Return (X, Y) of the center of cell containing provided text 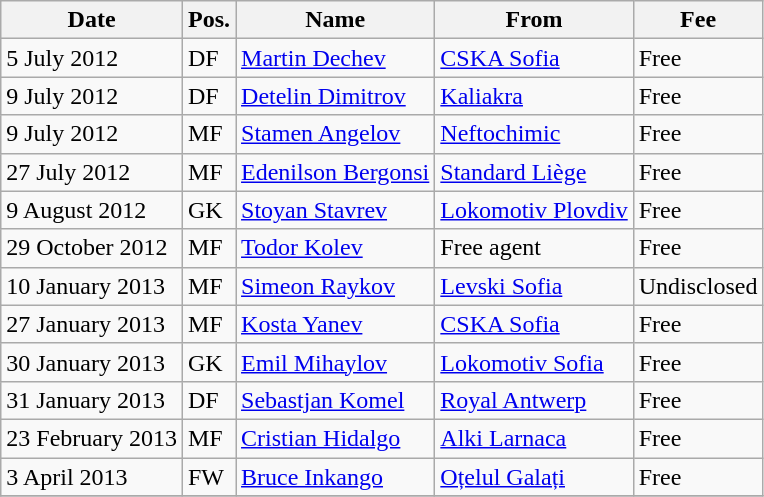
Name (336, 20)
Pos. (208, 20)
Cristian Hidalgo (336, 438)
Kaliakra (534, 96)
Undisclosed (698, 286)
Sebastjan Komel (336, 400)
10 January 2013 (92, 286)
Simeon Raykov (336, 286)
Standard Liège (534, 172)
Date (92, 20)
Martin Dechev (336, 58)
3 April 2013 (92, 477)
Free agent (534, 248)
27 January 2013 (92, 324)
Levski Sofia (534, 286)
Emil Mihaylov (336, 362)
Bruce Inkango (336, 477)
Lokomotiv Plovdiv (534, 210)
Oțelul Galați (534, 477)
Neftochimic (534, 134)
FW (208, 477)
Fee (698, 20)
Kosta Yanev (336, 324)
Stamen Angelov (336, 134)
23 February 2013 (92, 438)
Alki Larnaca (534, 438)
5 July 2012 (92, 58)
31 January 2013 (92, 400)
From (534, 20)
Edenilson Bergonsi (336, 172)
Detelin Dimitrov (336, 96)
30 January 2013 (92, 362)
27 July 2012 (92, 172)
Stoyan Stavrev (336, 210)
29 October 2012 (92, 248)
9 August 2012 (92, 210)
Todor Kolev (336, 248)
Lokomotiv Sofia (534, 362)
Royal Antwerp (534, 400)
